Pinpoint the cell where the given text exists, returning its [x, y] midpoint coordinate. 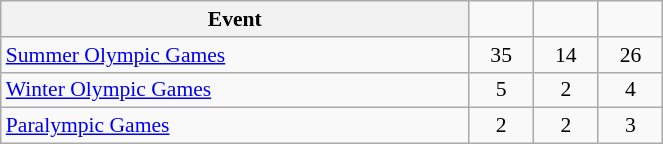
26 [630, 55]
14 [566, 55]
5 [502, 90]
Paralympic Games [235, 126]
3 [630, 126]
Winter Olympic Games [235, 90]
Event [235, 19]
4 [630, 90]
35 [502, 55]
Summer Olympic Games [235, 55]
